Determine the [X, Y] coordinate at the center of the cell enclosing the given text.  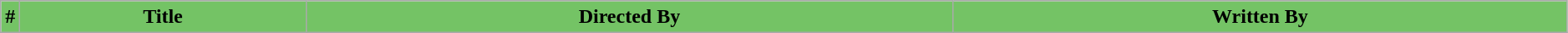
# [10, 17]
Written By [1261, 17]
Title [163, 17]
Directed By [629, 17]
